Return the [X, Y] coordinate for the center point of the cell that contains the specified text.  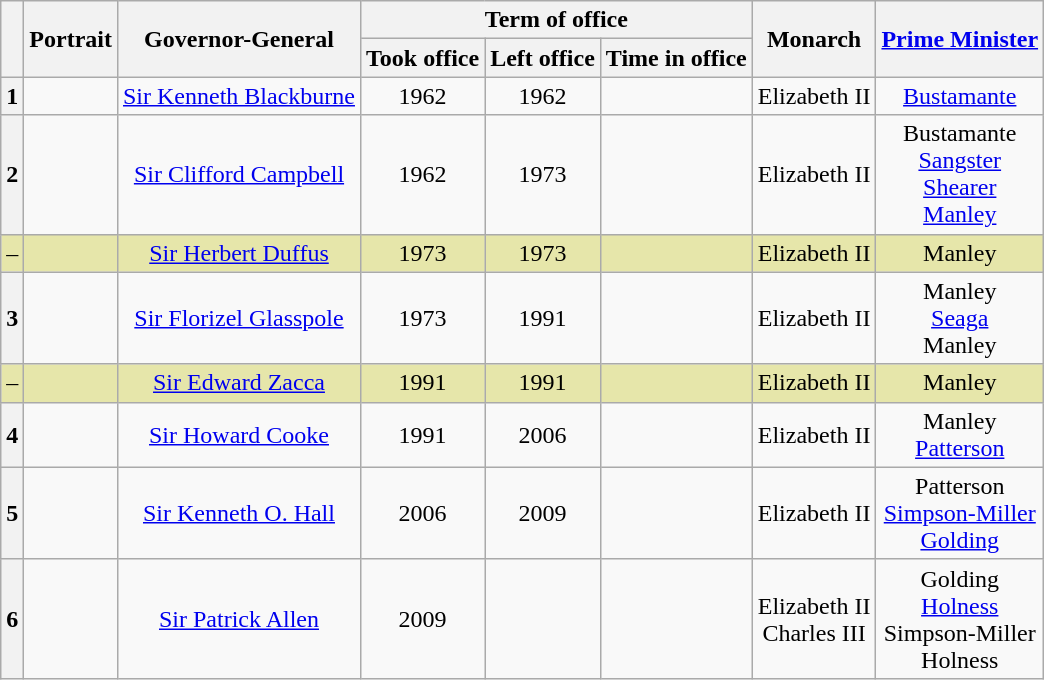
PattersonSimpson-MillerGolding [960, 513]
Governor-General [238, 39]
Portrait [71, 39]
ManleySeagaManley [960, 318]
Monarch [814, 39]
Sir Edward Zacca [238, 383]
Sir Patrick Allen [238, 618]
4 [12, 434]
Took office [422, 58]
Term of office [556, 20]
5 [12, 513]
Sir Kenneth O. Hall [238, 513]
3 [12, 318]
GoldingHolnessSimpson-MillerHolness [960, 618]
Prime Minister [960, 39]
Sir Howard Cooke [238, 434]
2 [12, 174]
Left office [543, 58]
Sir Clifford Campbell [238, 174]
Bustamante [960, 96]
Elizabeth IICharles III [814, 618]
1 [12, 96]
Sir Florizel Glasspole [238, 318]
6 [12, 618]
BustamanteSangsterShearerManley [960, 174]
Sir Kenneth Blackburne [238, 96]
Time in office [676, 58]
ManleyPatterson [960, 434]
Sir Herbert Duffus [238, 253]
